Return the (X, Y) coordinate for the center point of the cell that contains the specified text.  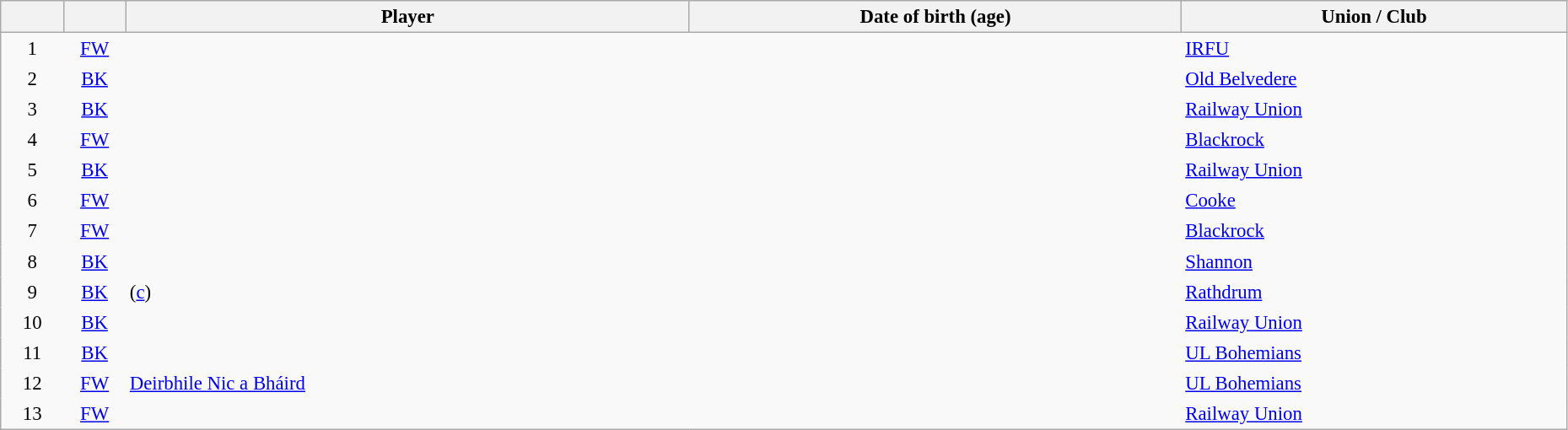
12 (32, 383)
(c) (407, 292)
10 (32, 322)
13 (32, 413)
Old Belvedere (1375, 78)
Rathdrum (1375, 292)
2 (32, 78)
Player (407, 17)
Shannon (1375, 261)
5 (32, 170)
IRFU (1375, 49)
4 (32, 140)
Union / Club (1375, 17)
6 (32, 201)
9 (32, 292)
11 (32, 352)
Deirbhile Nic a Bháird (407, 383)
Cooke (1375, 201)
8 (32, 261)
Date of birth (age) (935, 17)
1 (32, 49)
3 (32, 109)
7 (32, 231)
